Identify which cell holds the provided text, then report its [X, Y] central coordinate. 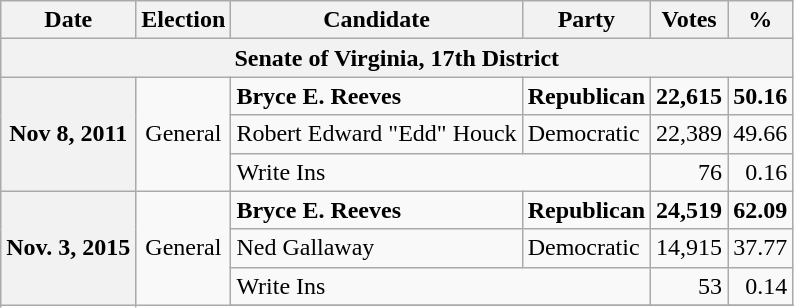
0.14 [760, 286]
76 [690, 172]
0.16 [760, 172]
22,615 [690, 96]
53 [690, 286]
Nov. 3, 2015 [68, 248]
Ned Gallaway [376, 248]
Robert Edward "Edd" Houck [376, 134]
Nov 8, 2011 [68, 134]
Votes [690, 20]
22,389 [690, 134]
Date [68, 20]
Senate of Virginia, 17th District [397, 58]
50.16 [760, 96]
24,519 [690, 210]
62.09 [760, 210]
Candidate [376, 20]
Election [184, 20]
49.66 [760, 134]
37.77 [760, 248]
% [760, 20]
Party [586, 20]
14,915 [690, 248]
